From the cell containing the given text, extract its center point as [X, Y] coordinate. 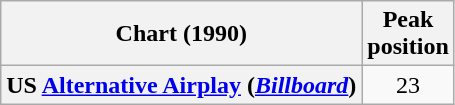
Chart (1990) [182, 34]
23 [408, 85]
US Alternative Airplay (Billboard) [182, 85]
Peakposition [408, 34]
